Capture the cell that displays the provided text and extract its [X, Y] central coordinate. 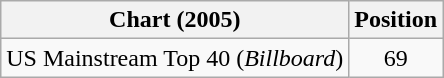
Position [396, 20]
Chart (2005) [175, 20]
US Mainstream Top 40 (Billboard) [175, 58]
69 [396, 58]
